From the cell containing the given text, extract its center point as [X, Y] coordinate. 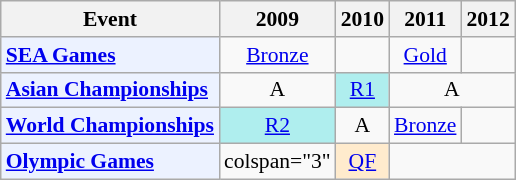
QF [362, 162]
R1 [362, 90]
2012 [488, 19]
Event [110, 19]
colspan="3" [278, 162]
2011 [425, 19]
2009 [278, 19]
Gold [425, 55]
SEA Games [110, 55]
World Championships [110, 126]
Olympic Games [110, 162]
2010 [362, 19]
Asian Championships [110, 90]
R2 [278, 126]
